Extract the [x, y] coordinate from the center of the cell holding the provided text.  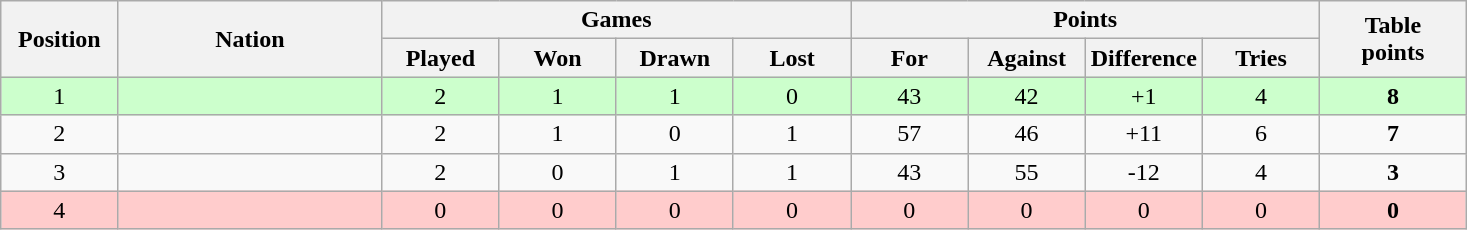
Tablepoints [1394, 39]
Lost [792, 58]
Won [558, 58]
Position [60, 39]
Drawn [674, 58]
Points [1086, 20]
Nation [250, 39]
Games [616, 20]
7 [1394, 134]
+1 [1144, 96]
For [910, 58]
46 [1026, 134]
Played [440, 58]
42 [1026, 96]
+11 [1144, 134]
Against [1026, 58]
6 [1260, 134]
55 [1026, 172]
8 [1394, 96]
Difference [1144, 58]
57 [910, 134]
-12 [1144, 172]
Tries [1260, 58]
